Provide the (x, y) coordinate of the cell's center where the given text is located.  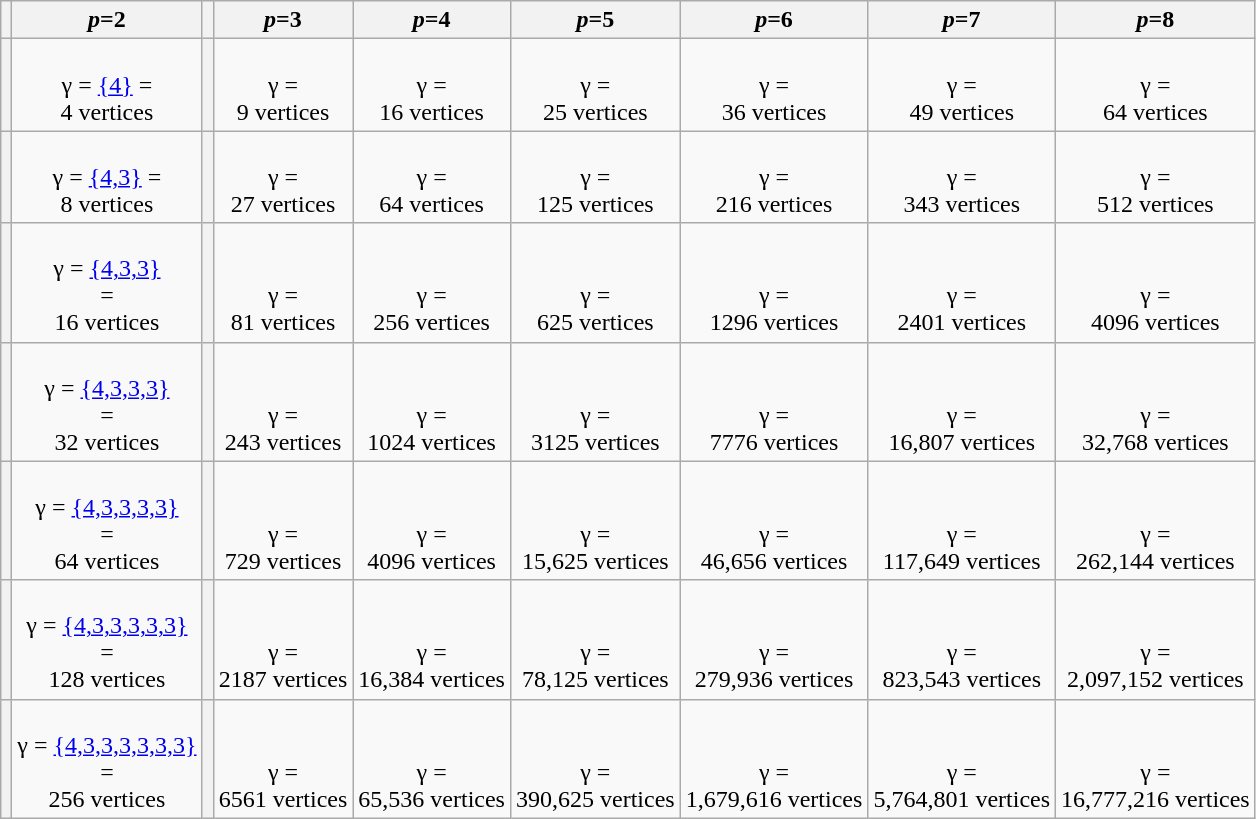
p=2 (107, 20)
γ = 117,649 vertices (962, 520)
γ = 512 vertices (1156, 177)
γ = 625 vertices (595, 282)
p=6 (774, 20)
γ = 36 vertices (774, 85)
γ = {4,3} = 8 vertices (107, 177)
γ = 1296 vertices (774, 282)
p=8 (1156, 20)
γ = 65,536 vertices (432, 758)
p=3 (283, 20)
γ = 78,125 vertices (595, 640)
p=5 (595, 20)
γ = 343 vertices (962, 177)
γ = 49 vertices (962, 85)
γ = 729 vertices (283, 520)
γ = 15,625 vertices (595, 520)
γ = 16 vertices (432, 85)
γ = {4,3,3,3}= 32 vertices (107, 402)
γ = 32,768 vertices (1156, 402)
γ = 25 vertices (595, 85)
γ = 3125 vertices (595, 402)
γ = 1024 vertices (432, 402)
γ = 16,807 vertices (962, 402)
γ = {4,3,3,3,3,3,3}= 256 vertices (107, 758)
γ = {4,3,3}= 16 vertices (107, 282)
γ = 390,625 vertices (595, 758)
γ = 5,764,801 vertices (962, 758)
γ = 81 vertices (283, 282)
γ = 7776 vertices (774, 402)
γ = 2,097,152 vertices (1156, 640)
p=4 (432, 20)
γ = 46,656 vertices (774, 520)
p=7 (962, 20)
γ = 2401 vertices (962, 282)
γ = {4} = 4 vertices (107, 85)
γ = 256 vertices (432, 282)
γ = 262,144 vertices (1156, 520)
γ = 2187 vertices (283, 640)
γ = 216 vertices (774, 177)
γ = 1,679,616 vertices (774, 758)
γ = {4,3,3,3,3}= 64 vertices (107, 520)
γ = 27 vertices (283, 177)
γ = 243 vertices (283, 402)
γ = 823,543 vertices (962, 640)
γ = 16,777,216 vertices (1156, 758)
γ = 6561 vertices (283, 758)
γ = 16,384 vertices (432, 640)
γ = 279,936 vertices (774, 640)
γ = 125 vertices (595, 177)
γ = 9 vertices (283, 85)
γ = {4,3,3,3,3,3}= 128 vertices (107, 640)
